Pinpoint the cell where the given text exists, returning its (X, Y) midpoint coordinate. 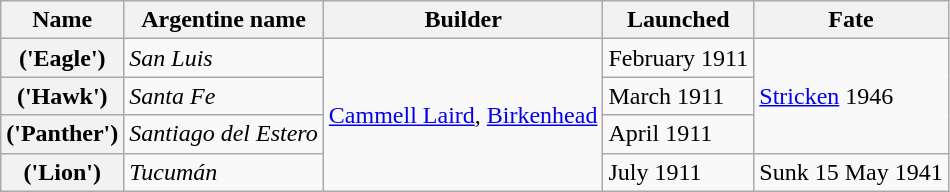
Cammell Laird, Birkenhead (463, 115)
Stricken 1946 (851, 96)
Santiago del Estero (224, 134)
('Panther') (62, 134)
Builder (463, 20)
San Luis (224, 58)
Santa Fe (224, 96)
Argentine name (224, 20)
Name (62, 20)
July 1911 (678, 172)
Launched (678, 20)
Fate (851, 20)
Tucumán (224, 172)
('Hawk') (62, 96)
April 1911 (678, 134)
March 1911 (678, 96)
February 1911 (678, 58)
('Eagle') (62, 58)
('Lion') (62, 172)
Sunk 15 May 1941 (851, 172)
